Scan for the cell matching the given text and deliver its [x, y] coordinate at center. 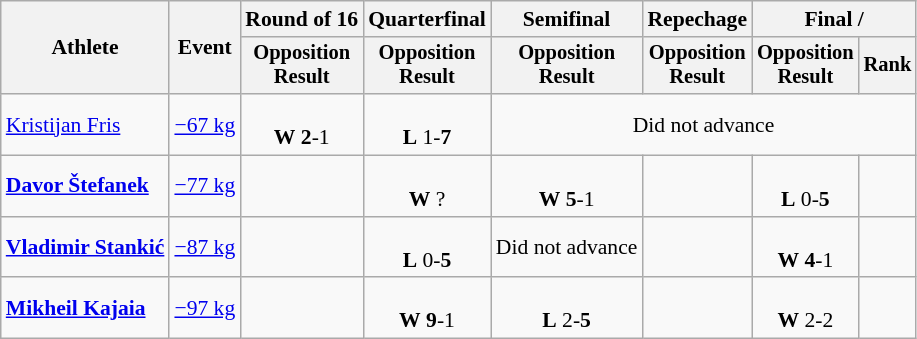
W ? [427, 186]
W 5-1 [567, 186]
Repechage [697, 19]
L 2-5 [567, 308]
Final / [834, 19]
−77 kg [204, 186]
W 4-1 [806, 248]
W 9-1 [427, 308]
Quarterfinal [427, 19]
Event [204, 48]
Semifinal [567, 19]
Vladimir Stankić [86, 248]
Rank [888, 66]
Davor Štefanek [86, 186]
W 2-2 [806, 308]
L 1-7 [427, 124]
−87 kg [204, 248]
Athlete [86, 48]
Mikheil Kajaia [86, 308]
−97 kg [204, 308]
Kristijan Fris [86, 124]
W 2-1 [302, 124]
Round of 16 [302, 19]
−67 kg [204, 124]
